Capture the cell that displays the provided text and extract its [x, y] central coordinate. 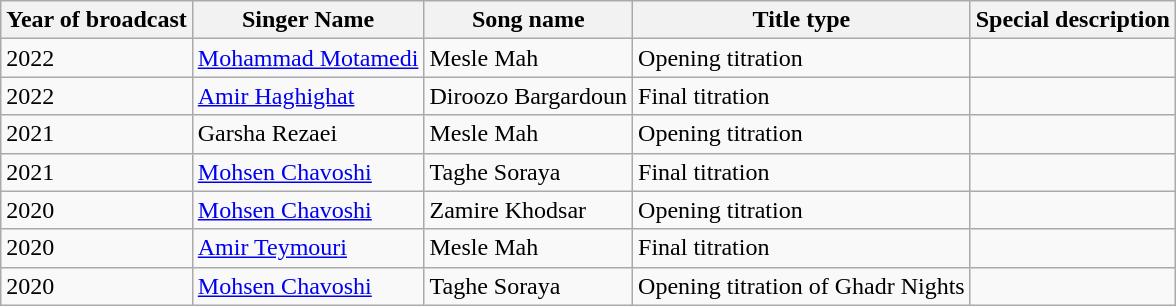
Special description [1072, 20]
Opening titration of Ghadr Nights [802, 286]
Garsha Rezaei [308, 134]
Diroozo Bargardoun [528, 96]
Amir Haghighat [308, 96]
Mohammad Motamedi [308, 58]
Song name [528, 20]
Title type [802, 20]
Amir Teymouri [308, 248]
Year of broadcast [97, 20]
Zamire Khodsar [528, 210]
Singer Name [308, 20]
